Search for the cell housing the specified text and yield its (X, Y) center coordinate. 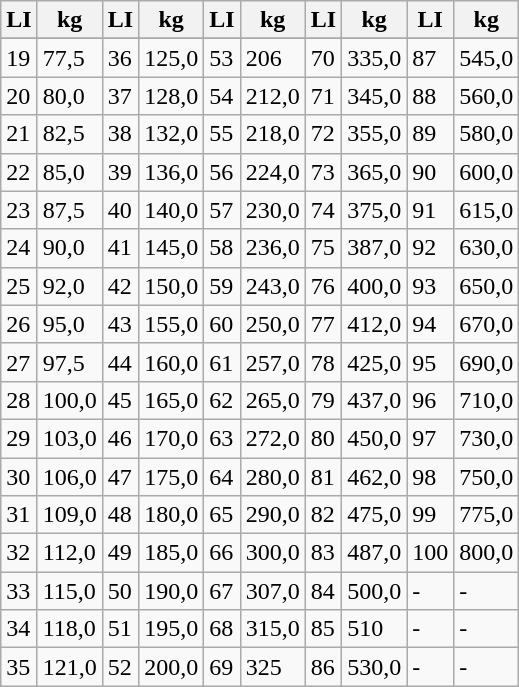
48 (120, 515)
29 (19, 438)
236,0 (272, 248)
78 (323, 362)
206 (272, 58)
23 (19, 210)
30 (19, 477)
87 (430, 58)
290,0 (272, 515)
57 (222, 210)
72 (323, 134)
100 (430, 553)
112,0 (70, 553)
85 (323, 629)
775,0 (486, 515)
355,0 (374, 134)
212,0 (272, 96)
307,0 (272, 591)
125,0 (172, 58)
50 (120, 591)
437,0 (374, 400)
412,0 (374, 324)
70 (323, 58)
462,0 (374, 477)
690,0 (486, 362)
63 (222, 438)
68 (222, 629)
49 (120, 553)
195,0 (172, 629)
600,0 (486, 172)
74 (323, 210)
185,0 (172, 553)
218,0 (272, 134)
121,0 (70, 667)
83 (323, 553)
80,0 (70, 96)
19 (19, 58)
43 (120, 324)
170,0 (172, 438)
26 (19, 324)
97 (430, 438)
60 (222, 324)
94 (430, 324)
81 (323, 477)
106,0 (70, 477)
132,0 (172, 134)
33 (19, 591)
99 (430, 515)
79 (323, 400)
500,0 (374, 591)
103,0 (70, 438)
59 (222, 286)
77 (323, 324)
400,0 (374, 286)
630,0 (486, 248)
200,0 (172, 667)
95 (430, 362)
32 (19, 553)
315,0 (272, 629)
44 (120, 362)
77,5 (70, 58)
615,0 (486, 210)
39 (120, 172)
580,0 (486, 134)
450,0 (374, 438)
375,0 (374, 210)
97,5 (70, 362)
92,0 (70, 286)
530,0 (374, 667)
71 (323, 96)
118,0 (70, 629)
67 (222, 591)
87,5 (70, 210)
272,0 (272, 438)
93 (430, 286)
25 (19, 286)
47 (120, 477)
85,0 (70, 172)
62 (222, 400)
128,0 (172, 96)
28 (19, 400)
65 (222, 515)
243,0 (272, 286)
35 (19, 667)
730,0 (486, 438)
22 (19, 172)
650,0 (486, 286)
24 (19, 248)
91 (430, 210)
66 (222, 553)
73 (323, 172)
82,5 (70, 134)
109,0 (70, 515)
95,0 (70, 324)
560,0 (486, 96)
265,0 (272, 400)
20 (19, 96)
61 (222, 362)
34 (19, 629)
86 (323, 667)
98 (430, 477)
230,0 (272, 210)
345,0 (374, 96)
89 (430, 134)
37 (120, 96)
365,0 (374, 172)
31 (19, 515)
510 (374, 629)
69 (222, 667)
82 (323, 515)
190,0 (172, 591)
145,0 (172, 248)
76 (323, 286)
58 (222, 248)
136,0 (172, 172)
55 (222, 134)
92 (430, 248)
250,0 (272, 324)
100,0 (70, 400)
160,0 (172, 362)
46 (120, 438)
90,0 (70, 248)
51 (120, 629)
335,0 (374, 58)
487,0 (374, 553)
800,0 (486, 553)
325 (272, 667)
80 (323, 438)
96 (430, 400)
42 (120, 286)
150,0 (172, 286)
45 (120, 400)
53 (222, 58)
670,0 (486, 324)
140,0 (172, 210)
54 (222, 96)
38 (120, 134)
36 (120, 58)
27 (19, 362)
387,0 (374, 248)
257,0 (272, 362)
750,0 (486, 477)
90 (430, 172)
224,0 (272, 172)
84 (323, 591)
56 (222, 172)
21 (19, 134)
64 (222, 477)
88 (430, 96)
75 (323, 248)
52 (120, 667)
710,0 (486, 400)
155,0 (172, 324)
40 (120, 210)
475,0 (374, 515)
280,0 (272, 477)
175,0 (172, 477)
545,0 (486, 58)
425,0 (374, 362)
115,0 (70, 591)
41 (120, 248)
300,0 (272, 553)
180,0 (172, 515)
165,0 (172, 400)
